Identify which cell holds the provided text, then report its (X, Y) central coordinate. 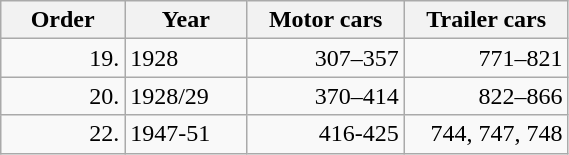
771–821 (486, 58)
Order (63, 20)
1928 (186, 58)
1947-51 (186, 134)
Motor cars (326, 20)
19. (63, 58)
Year (186, 20)
Trailer cars (486, 20)
416-425 (326, 134)
744, 747, 748 (486, 134)
1928/29 (186, 96)
370–414 (326, 96)
822–866 (486, 96)
20. (63, 96)
307–357 (326, 58)
22. (63, 134)
